Detect which cell encompasses the target text, then output its (X, Y) center coordinate. 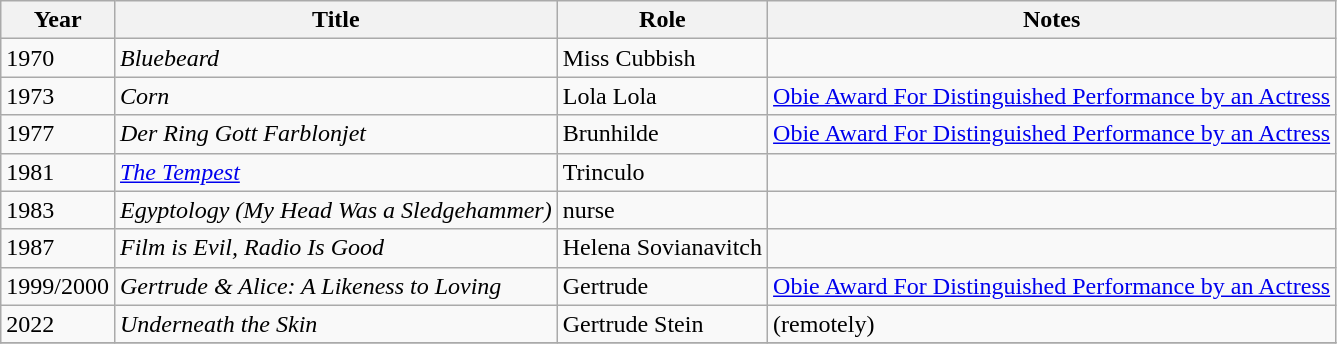
Der Ring Gott Farblonjet (336, 134)
Bluebeard (336, 58)
Egyptology (My Head Was a Sledgehammer) (336, 210)
Miss Cubbish (662, 58)
2022 (58, 324)
Corn (336, 96)
Helena Sovianavitch (662, 248)
Gertrude (662, 286)
1981 (58, 172)
Gertrude Stein (662, 324)
Underneath the Skin (336, 324)
(remotely) (1052, 324)
1999/2000 (58, 286)
1987 (58, 248)
1977 (58, 134)
Trinculo (662, 172)
Film is Evil, Radio Is Good (336, 248)
Lola Lola (662, 96)
1973 (58, 96)
1970 (58, 58)
nurse (662, 210)
The Tempest (336, 172)
Gertrude & Alice: A Likeness to Loving (336, 286)
Role (662, 20)
Title (336, 20)
1983 (58, 210)
Year (58, 20)
Notes (1052, 20)
Brunhilde (662, 134)
